Return [X, Y] of the center of cell containing provided text 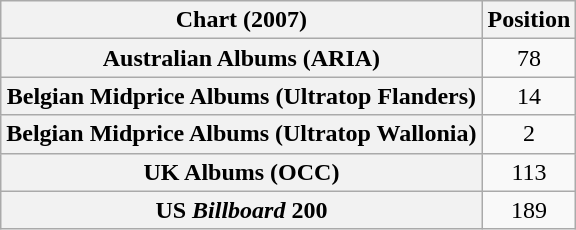
Belgian Midprice Albums (Ultratop Wallonia) [242, 134]
Chart (2007) [242, 20]
2 [529, 134]
Position [529, 20]
189 [529, 210]
113 [529, 172]
14 [529, 96]
UK Albums (OCC) [242, 172]
US Billboard 200 [242, 210]
Australian Albums (ARIA) [242, 58]
78 [529, 58]
Belgian Midprice Albums (Ultratop Flanders) [242, 96]
